Output the (x, y) coordinate of the center of the cell containing the given text.  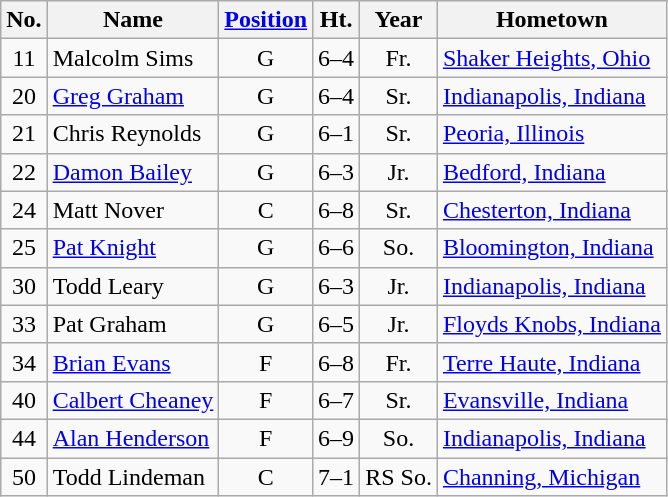
Matt Nover (133, 210)
Pat Knight (133, 248)
Damon Bailey (133, 172)
Terre Haute, Indiana (552, 362)
6–9 (336, 438)
Evansville, Indiana (552, 400)
Floyds Knobs, Indiana (552, 324)
7–1 (336, 477)
50 (24, 477)
22 (24, 172)
Peoria, Illinois (552, 134)
30 (24, 286)
6–5 (336, 324)
Greg Graham (133, 96)
40 (24, 400)
11 (24, 58)
Calbert Cheaney (133, 400)
Malcolm Sims (133, 58)
34 (24, 362)
Chesterton, Indiana (552, 210)
24 (24, 210)
No. (24, 20)
Hometown (552, 20)
Year (399, 20)
44 (24, 438)
6–7 (336, 400)
Todd Lindeman (133, 477)
Name (133, 20)
Position (266, 20)
20 (24, 96)
6–1 (336, 134)
Bedford, Indiana (552, 172)
Todd Leary (133, 286)
Alan Henderson (133, 438)
Pat Graham (133, 324)
33 (24, 324)
25 (24, 248)
Chris Reynolds (133, 134)
6–6 (336, 248)
Brian Evans (133, 362)
RS So. (399, 477)
Shaker Heights, Ohio (552, 58)
Ht. (336, 20)
21 (24, 134)
Bloomington, Indiana (552, 248)
Channing, Michigan (552, 477)
